Determine the [x, y] coordinate at the center of the cell enclosing the given text.  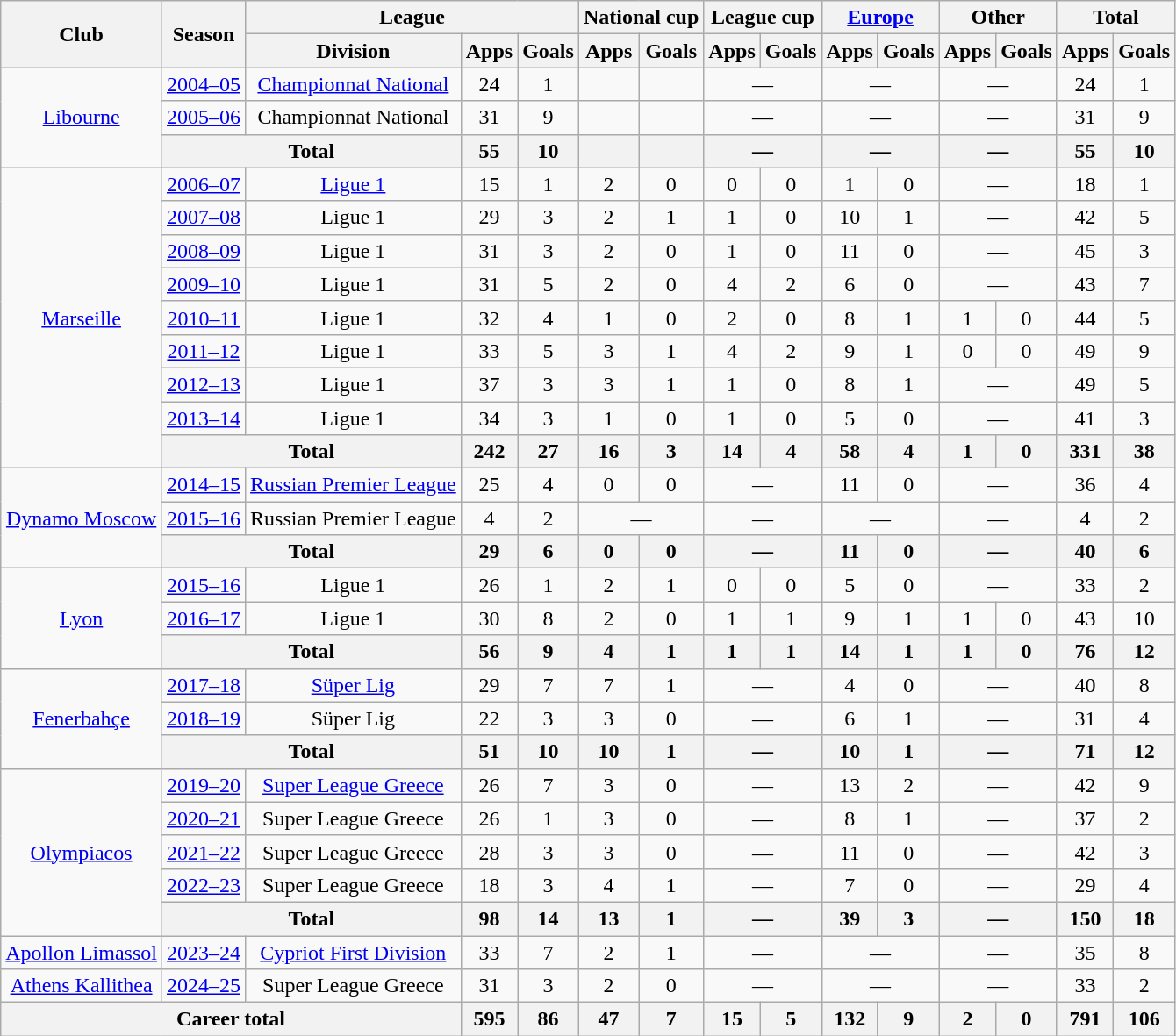
Season [204, 34]
2005–06 [204, 118]
Apollon Limassol [82, 952]
38 [1144, 452]
30 [489, 618]
331 [1085, 452]
Lyon [82, 618]
2024–25 [204, 986]
45 [1085, 251]
2019–20 [204, 785]
Career total [231, 1019]
51 [489, 752]
2012–13 [204, 384]
2021–22 [204, 852]
86 [549, 1019]
2014–15 [204, 485]
595 [489, 1019]
2011–12 [204, 351]
Dynamo Moscow [82, 518]
Other [998, 18]
2008–09 [204, 251]
56 [489, 652]
106 [1144, 1019]
39 [850, 918]
Fenerbahçe [82, 718]
2007–08 [204, 218]
2018–19 [204, 718]
47 [608, 1019]
16 [608, 452]
150 [1085, 918]
25 [489, 485]
58 [850, 452]
27 [549, 452]
34 [489, 418]
41 [1085, 418]
132 [850, 1019]
32 [489, 318]
League [412, 18]
Marseille [82, 318]
35 [1085, 952]
2016–17 [204, 618]
Europe [880, 18]
2017–18 [204, 685]
Club [82, 34]
2010–11 [204, 318]
2004–05 [204, 84]
44 [1085, 318]
2022–23 [204, 885]
League cup [763, 18]
National cup [641, 18]
98 [489, 918]
2020–21 [204, 818]
Division [354, 51]
71 [1085, 752]
2009–10 [204, 284]
Olympiacos [82, 852]
2013–14 [204, 418]
22 [489, 718]
791 [1085, 1019]
28 [489, 852]
Athens Kallithea [82, 986]
36 [1085, 485]
2023–24 [204, 952]
76 [1085, 652]
242 [489, 452]
2006–07 [204, 184]
Libourne [82, 118]
Cypriot First Division [354, 952]
